Scan for the cell matching the given text and deliver its (x, y) coordinate at center. 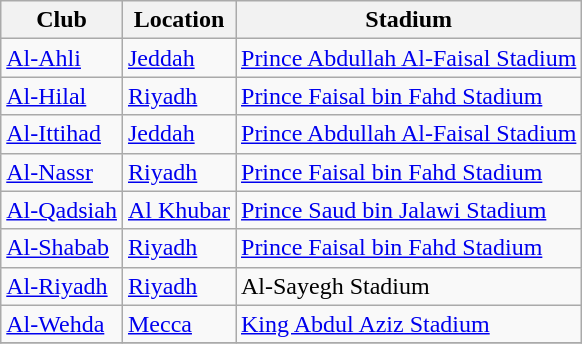
Club (62, 20)
Mecca (178, 324)
Al-Hilal (62, 96)
Al-Ahli (62, 58)
Prince Saud bin Jalawi Stadium (409, 210)
Al-Qadsiah (62, 210)
Al-Nassr (62, 172)
Al-Wehda (62, 324)
Al-Sayegh Stadium (409, 286)
Stadium (409, 20)
Al-Ittihad (62, 134)
Location (178, 20)
Al Khubar (178, 210)
Al-Riyadh (62, 286)
King Abdul Aziz Stadium (409, 324)
Al-Shabab (62, 248)
